Determine the (x, y) coordinate at the center of the cell enclosing the given text.  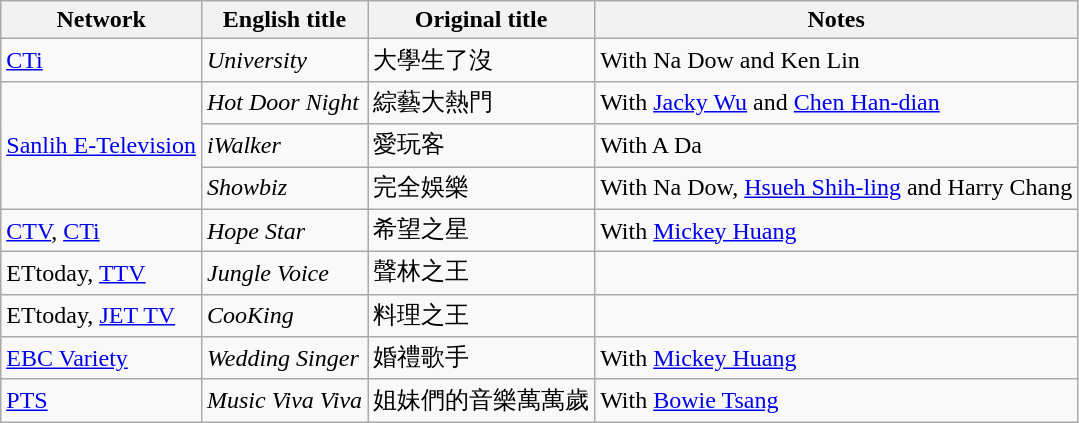
綜藝大熱門 (482, 102)
University (284, 60)
With Jacky Wu and Chen Han-dian (836, 102)
With Bowie Tsang (836, 400)
Hot Door Night (284, 102)
Music Viva Viva (284, 400)
iWalker (284, 146)
Network (102, 20)
Jungle Voice (284, 274)
愛玩客 (482, 146)
CTV, CTi (102, 230)
完全娛樂 (482, 188)
With Na Dow, Hsueh Shih-ling and Harry Chang (836, 188)
料理之王 (482, 316)
大學生了沒 (482, 60)
Hope Star (284, 230)
EBC Variety (102, 358)
With A Da (836, 146)
CTi (102, 60)
聲林之王 (482, 274)
姐妹們的音樂萬萬歲 (482, 400)
Sanlih E-Television (102, 145)
Showbiz (284, 188)
Original title (482, 20)
ETtoday, JET TV (102, 316)
PTS (102, 400)
English title (284, 20)
CooKing (284, 316)
婚禮歌手 (482, 358)
Notes (836, 20)
希望之星 (482, 230)
Wedding Singer (284, 358)
With Na Dow and Ken Lin (836, 60)
ETtoday, TTV (102, 274)
